Provide the (x, y) coordinate of the cell's center where the given text is located.  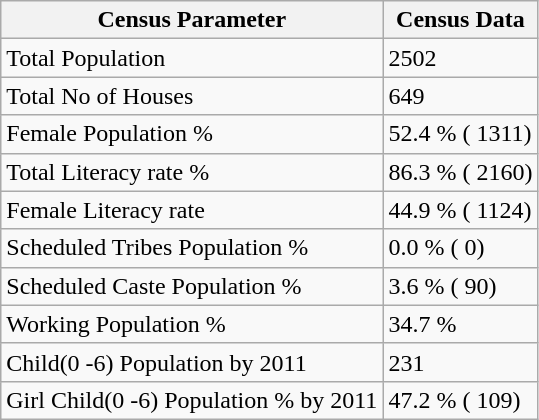
34.7 % (460, 324)
3.6 % ( 90) (460, 286)
2502 (460, 58)
Working Population % (192, 324)
Child(0 -6) Population by 2011 (192, 362)
0.0 % ( 0) (460, 248)
Census Parameter (192, 20)
Total Literacy rate % (192, 172)
Girl Child(0 -6) Population % by 2011 (192, 400)
Female Literacy rate (192, 210)
86.3 % ( 2160) (460, 172)
Census Data (460, 20)
Scheduled Tribes Population % (192, 248)
47.2 % ( 109) (460, 400)
Female Population % (192, 134)
Scheduled Caste Population % (192, 286)
231 (460, 362)
Total No of Houses (192, 96)
649 (460, 96)
Total Population (192, 58)
52.4 % ( 1311) (460, 134)
44.9 % ( 1124) (460, 210)
